Capture the cell that displays the provided text and extract its (X, Y) central coordinate. 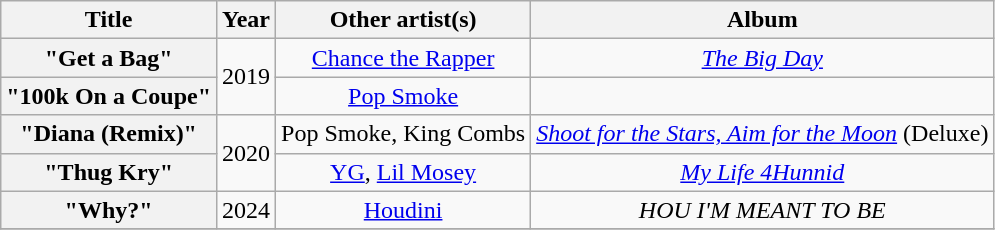
Album (762, 20)
Shoot for the Stars, Aim for the Moon (Deluxe) (762, 134)
Pop Smoke, King Combs (404, 134)
"Why?" (109, 210)
Chance the Rapper (404, 58)
"Thug Kry" (109, 172)
2020 (246, 153)
"Diana (Remix)" (109, 134)
Year (246, 20)
2024 (246, 210)
My Life 4Hunnid (762, 172)
Houdini (404, 210)
YG, Lil Mosey (404, 172)
Pop Smoke (404, 96)
"Get a Bag" (109, 58)
Other artist(s) (404, 20)
"100k On a Coupe" (109, 96)
HOU I'M MEANT TO BE (762, 210)
2019 (246, 77)
Title (109, 20)
The Big Day (762, 58)
